Locate the cell with the specified text and output its [X, Y] center coordinate. 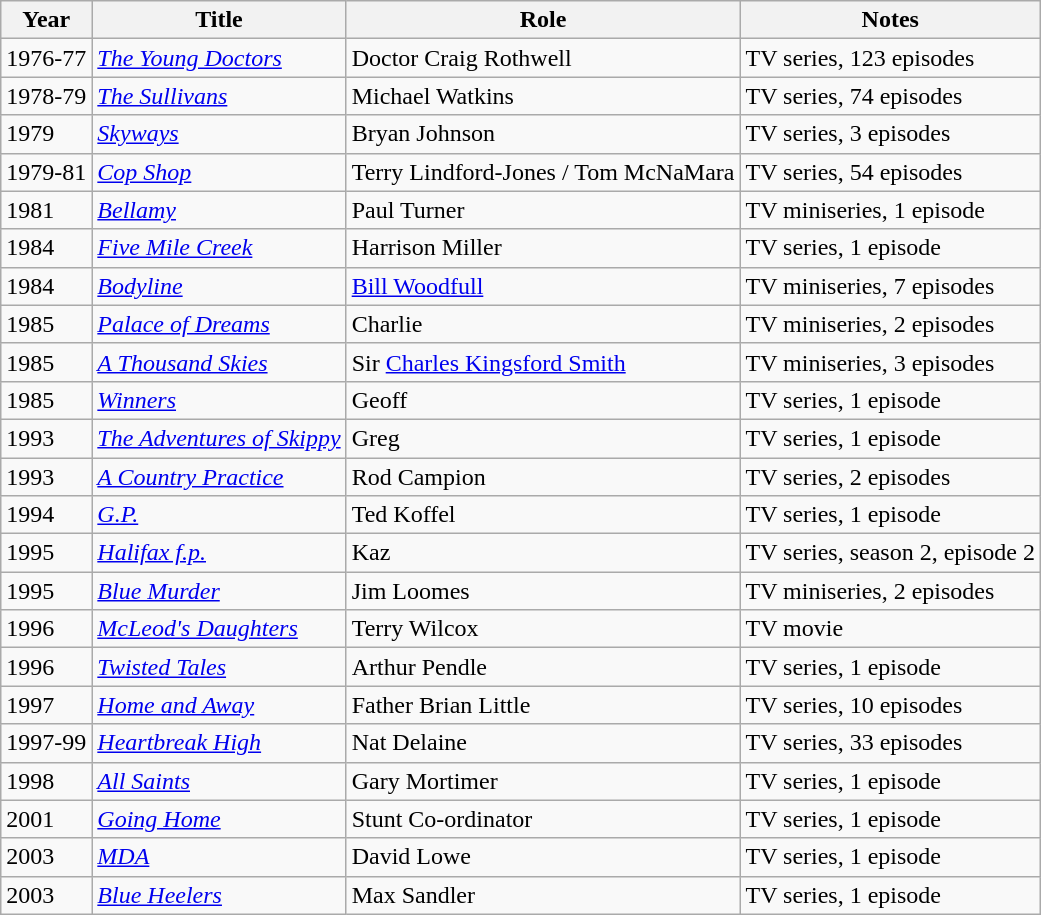
Blue Heelers [219, 895]
Notes [890, 20]
Kaz [543, 553]
Stunt Co-ordinator [543, 819]
Year [46, 20]
Terry Lindford-Jones / Tom McNaMara [543, 172]
TV series, 74 episodes [890, 96]
Five Mile Creek [219, 248]
Paul Turner [543, 210]
A Thousand Skies [219, 362]
Greg [543, 438]
Doctor Craig Rothwell [543, 58]
1978-79 [46, 96]
TV miniseries, 7 episodes [890, 286]
Gary Mortimer [543, 781]
1979 [46, 134]
Heartbreak High [219, 743]
Michael Watkins [543, 96]
Title [219, 20]
The Adventures of Skippy [219, 438]
Rod Campion [543, 477]
1981 [46, 210]
1979-81 [46, 172]
All Saints [219, 781]
TV series, 33 episodes [890, 743]
McLeod's Daughters [219, 629]
Father Brian Little [543, 705]
Geoff [543, 400]
Terry Wilcox [543, 629]
1994 [46, 515]
Arthur Pendle [543, 667]
G.P. [219, 515]
TV series, 10 episodes [890, 705]
1998 [46, 781]
Going Home [219, 819]
Bodyline [219, 286]
Bellamy [219, 210]
Harrison Miller [543, 248]
TV series, season 2, episode 2 [890, 553]
Blue Murder [219, 591]
Bryan Johnson [543, 134]
Palace of Dreams [219, 324]
TV series, 54 episodes [890, 172]
Sir Charles Kingsford Smith [543, 362]
Cop Shop [219, 172]
TV series, 2 episodes [890, 477]
Ted Koffel [543, 515]
A Country Practice [219, 477]
Nat Delaine [543, 743]
Skyways [219, 134]
TV series, 3 episodes [890, 134]
Bill Woodfull [543, 286]
TV miniseries, 1 episode [890, 210]
David Lowe [543, 857]
Halifax f.p. [219, 553]
2001 [46, 819]
Twisted Tales [219, 667]
TV series, 123 episodes [890, 58]
Winners [219, 400]
Max Sandler [543, 895]
TV movie [890, 629]
1997 [46, 705]
TV miniseries, 3 episodes [890, 362]
The Sullivans [219, 96]
MDA [219, 857]
1997-99 [46, 743]
The Young Doctors [219, 58]
Jim Loomes [543, 591]
1976-77 [46, 58]
Role [543, 20]
Home and Away [219, 705]
Charlie [543, 324]
